Detect which cell encompasses the target text, then output its [X, Y] center coordinate. 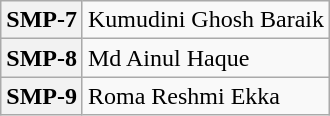
Kumudini Ghosh Baraik [206, 20]
Roma Reshmi Ekka [206, 96]
SMP-7 [42, 20]
SMP-9 [42, 96]
SMP-8 [42, 58]
Md Ainul Haque [206, 58]
